Return (x, y) of the center of cell containing provided text 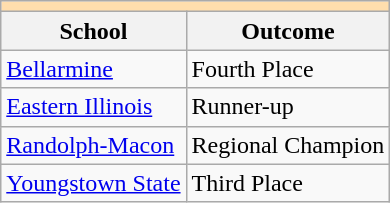
Runner-up (288, 107)
Third Place (288, 183)
Bellarmine (94, 69)
Randolph-Macon (94, 145)
Regional Champion (288, 145)
Outcome (288, 31)
Eastern Illinois (94, 107)
Fourth Place (288, 69)
School (94, 31)
Youngstown State (94, 183)
